Find where the given text appears and provide that cell's center as (x, y) coordinate. 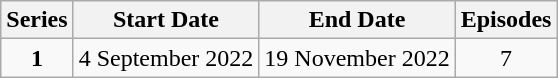
19 November 2022 (357, 58)
1 (37, 58)
7 (506, 58)
4 September 2022 (166, 58)
End Date (357, 20)
Start Date (166, 20)
Series (37, 20)
Episodes (506, 20)
